Pinpoint the cell where the given text exists, returning its [x, y] midpoint coordinate. 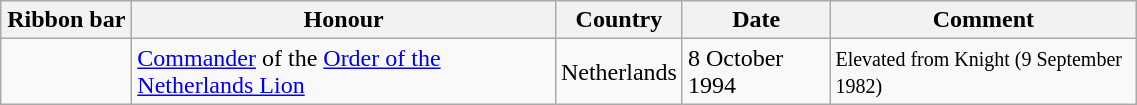
Country [618, 20]
Comment [984, 20]
Elevated from Knight (9 September 1982) [984, 72]
Honour [344, 20]
Commander of the Order of the Netherlands Lion [344, 72]
Netherlands [618, 72]
8 October 1994 [756, 72]
Ribbon bar [66, 20]
Date [756, 20]
